Provide the [X, Y] coordinate of the cell's center where the given text is located.  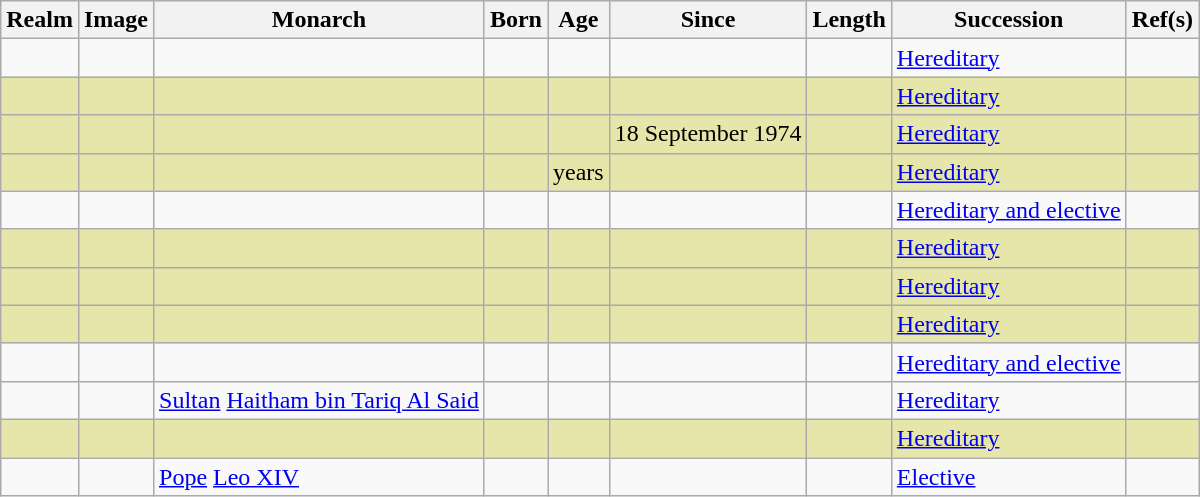
Since [708, 20]
Pope Leo XIV [320, 477]
Ref(s) [1162, 20]
Image [116, 20]
Sultan Haitham bin Tariq Al Said [320, 400]
years [579, 172]
Elective [1008, 477]
Monarch [320, 20]
Length [849, 20]
Succession [1008, 20]
18 September 1974 [708, 134]
Born [516, 20]
Realm [40, 20]
Age [579, 20]
